Identify which cell holds the provided text, then report its (X, Y) central coordinate. 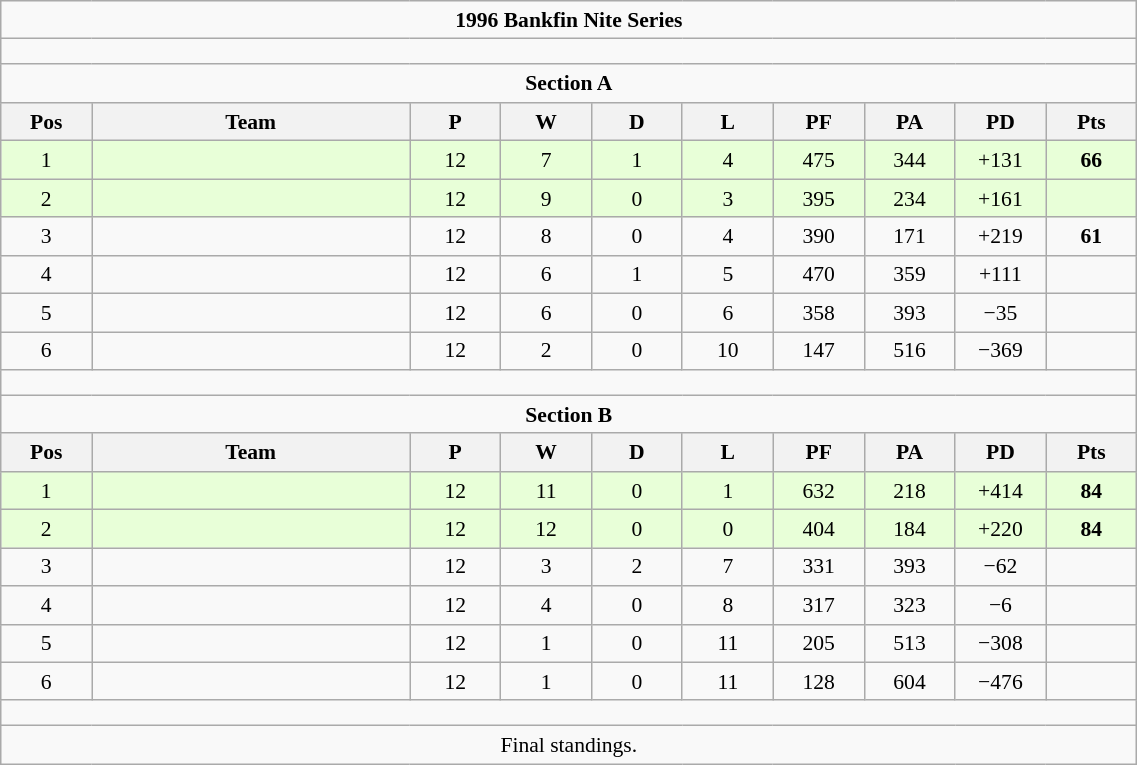
1996 Bankfin Nite Series (569, 20)
66 (1092, 160)
+111 (1000, 274)
359 (910, 274)
404 (818, 529)
331 (818, 567)
−308 (1000, 643)
10 (728, 351)
184 (910, 529)
Section A (569, 83)
128 (818, 682)
−35 (1000, 313)
−62 (1000, 567)
218 (910, 491)
632 (818, 491)
317 (818, 605)
604 (910, 682)
−476 (1000, 682)
147 (818, 351)
234 (910, 198)
+131 (1000, 160)
358 (818, 313)
390 (818, 236)
171 (910, 236)
+161 (1000, 198)
205 (818, 643)
+414 (1000, 491)
395 (818, 198)
9 (546, 198)
−369 (1000, 351)
323 (910, 605)
513 (910, 643)
+220 (1000, 529)
Section B (569, 414)
Final standings. (569, 745)
61 (1092, 236)
470 (818, 274)
475 (818, 160)
344 (910, 160)
516 (910, 351)
+219 (1000, 236)
−6 (1000, 605)
